Output the [X, Y] coordinate of the center of the cell containing the given text.  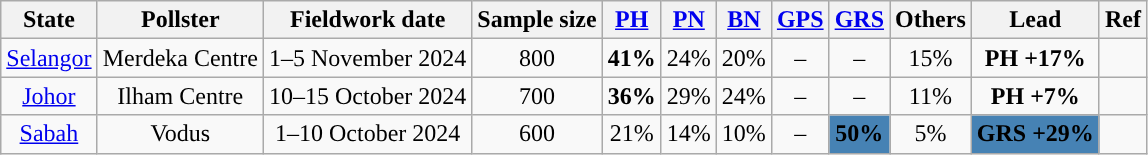
20% [744, 58]
21% [632, 134]
PH +7% [1035, 96]
41% [632, 58]
GPS [800, 20]
PN [688, 20]
Ilham Centre [180, 96]
Selangor [49, 58]
BN [744, 20]
Merdeka Centre [180, 58]
Vodus [180, 134]
5% [931, 134]
Fieldwork date [367, 20]
50% [859, 134]
14% [688, 134]
Ref [1122, 20]
State [49, 20]
600 [537, 134]
36% [632, 96]
PH [632, 20]
Sample size [537, 20]
GRS [859, 20]
10–15 October 2024 [367, 96]
800 [537, 58]
Pollster [180, 20]
15% [931, 58]
1–10 October 2024 [367, 134]
Lead [1035, 20]
Sabah [49, 134]
1–5 November 2024 [367, 58]
Others [931, 20]
10% [744, 134]
700 [537, 96]
Johor [49, 96]
GRS +29% [1035, 134]
PH +17% [1035, 58]
11% [931, 96]
29% [688, 96]
